From the cell containing the given text, extract its center point as [X, Y] coordinate. 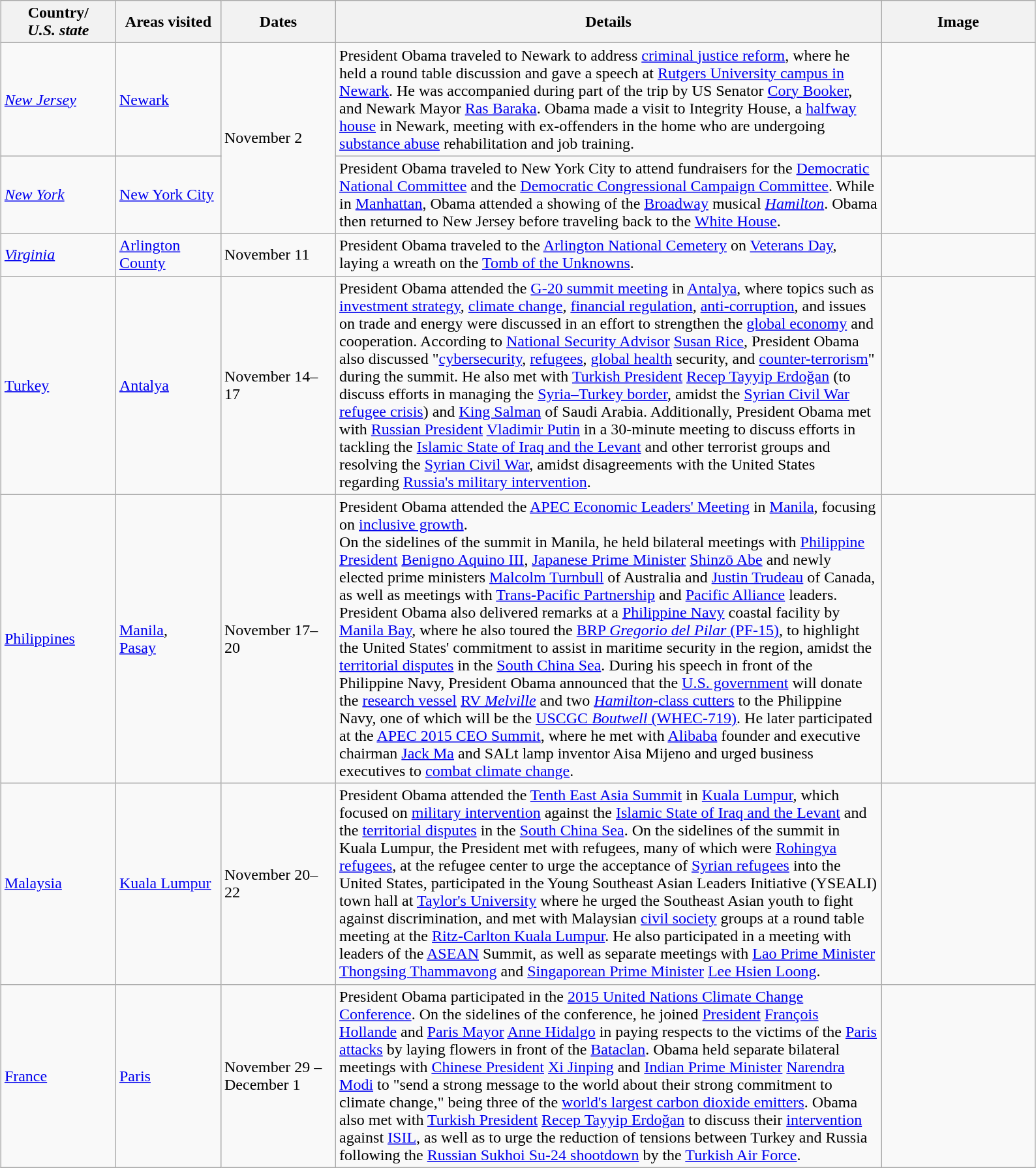
Kuala Lumpur [168, 884]
Arlington County [168, 254]
Philippines [58, 639]
November 20–22 [278, 884]
Newark [168, 99]
November 17–20 [278, 639]
November 2 [278, 138]
New Jersey [58, 99]
Image [958, 22]
President Obama traveled to the Arlington National Cemetery on Veterans Day, laying a wreath on the Tomb of the Unknowns. [609, 254]
November 29 – December 1 [278, 1076]
New York City [168, 194]
New York [58, 194]
Details [609, 22]
Virginia [58, 254]
Paris [168, 1076]
November 14–17 [278, 385]
Manila,Pasay [168, 639]
Country/U.S. state [58, 22]
Antalya [168, 385]
Turkey [58, 385]
November 11 [278, 254]
Areas visited [168, 22]
Malaysia [58, 884]
France [58, 1076]
Dates [278, 22]
